For the text-containing cell, return its midpoint in (x, y) coordinate format. 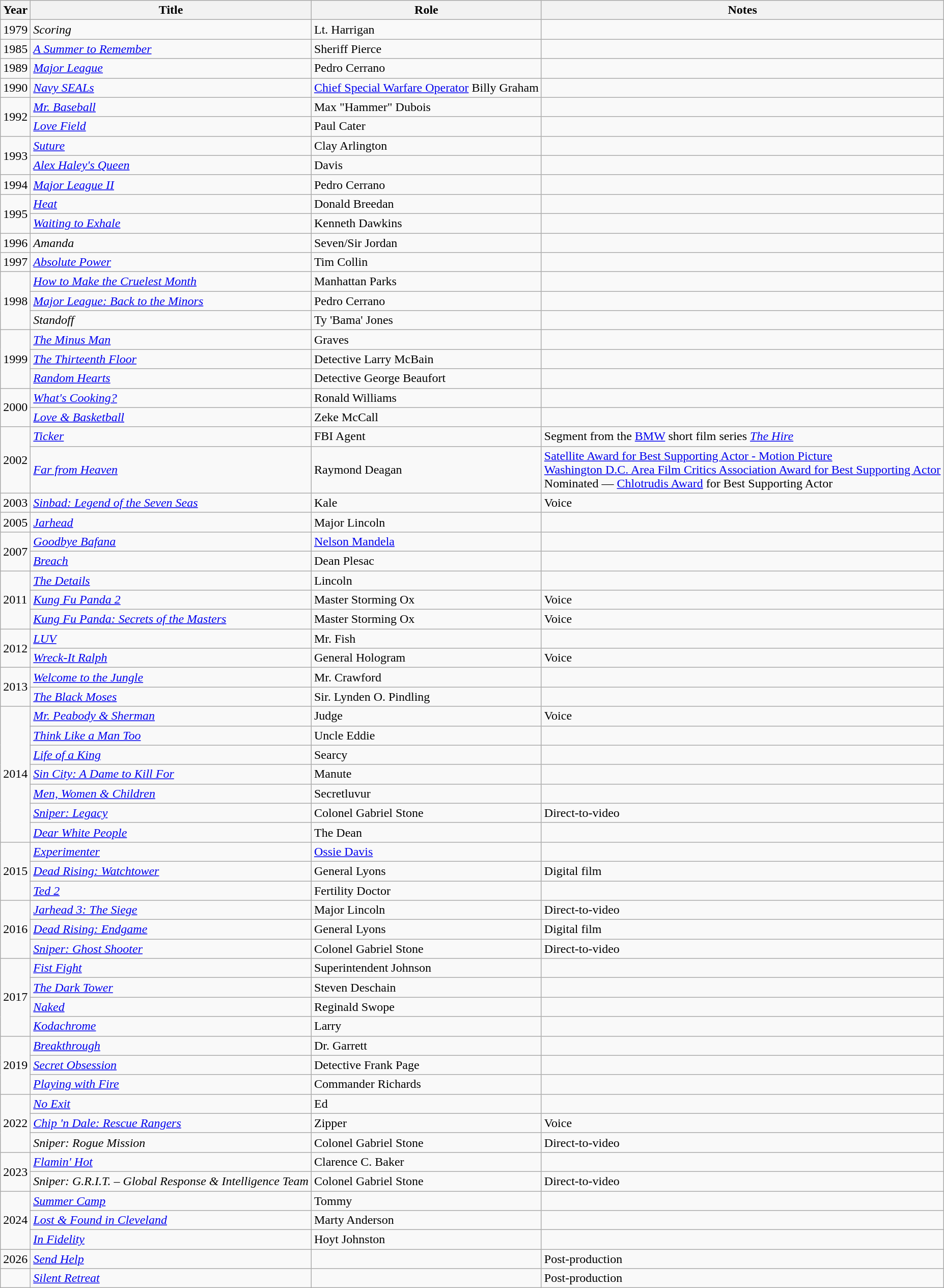
2016 (15, 929)
Zeke McCall (426, 417)
Fist Fight (171, 968)
The Black Moses (171, 697)
Major League II (171, 184)
Breach (171, 561)
1997 (15, 262)
Graves (426, 340)
Send Help (171, 1259)
Breakthrough (171, 1046)
What's Cooking? (171, 398)
Mr. Peabody & Sherman (171, 716)
Searcy (426, 755)
Silent Retreat (171, 1278)
Naked (171, 1007)
Ronald Williams (426, 398)
Detective Larry McBain (426, 359)
Kale (426, 503)
Chip 'n Dale: Rescue Rangers (171, 1123)
Sniper: G.R.I.T. – Global Response & Intelligence Team (171, 1181)
No Exit (171, 1104)
Ty 'Bama' Jones (426, 320)
Paul Cater (426, 126)
Sniper: Legacy (171, 813)
Uncle Eddie (426, 735)
Dear White People (171, 832)
Chief Special Warfare Operator Billy Graham (426, 88)
2007 (15, 551)
Reginald Swope (426, 1007)
Wreck-It Ralph (171, 658)
1992 (15, 117)
Kodachrome (171, 1026)
Secretluvur (426, 793)
1994 (15, 184)
1995 (15, 213)
Detective George Beaufort (426, 378)
Secret Obsession (171, 1065)
Love & Basketball (171, 417)
Ossie Davis (426, 852)
Flamin' Hot (171, 1162)
Year (15, 10)
Fertility Doctor (426, 891)
The Minus Man (171, 340)
Major League (171, 68)
FBI Agent (426, 436)
Kenneth Dawkins (426, 223)
LUV (171, 639)
General Hologram (426, 658)
2023 (15, 1171)
2003 (15, 503)
Max "Hammer" Dubois (426, 107)
Davis (426, 165)
Lost & Found in Cleveland (171, 1220)
Welcome to the Jungle (171, 677)
Superintendent Johnson (426, 968)
2002 (15, 460)
Navy SEALs (171, 88)
Notes (742, 10)
Segment from the BMW short film series The Hire (742, 436)
1999 (15, 359)
A Summer to Remember (171, 49)
2022 (15, 1123)
1998 (15, 301)
Kung Fu Panda: Secrets of the Masters (171, 619)
Random Hearts (171, 378)
Sir. Lynden O. Pindling (426, 697)
Mr. Baseball (171, 107)
2026 (15, 1259)
Hoyt Johnston (426, 1240)
The Thirteenth Floor (171, 359)
Nelson Mandela (426, 541)
Lt. Harrigan (426, 30)
Sinbad: Legend of the Seven Seas (171, 503)
Summer Camp (171, 1200)
Title (171, 10)
2012 (15, 648)
Standoff (171, 320)
Scoring (171, 30)
Larry (426, 1026)
Alex Haley's Queen (171, 165)
2000 (15, 407)
Dr. Garrett (426, 1046)
Lincoln (426, 580)
Goodbye Bafana (171, 541)
Sniper: Ghost Shooter (171, 949)
Dean Plesac (426, 561)
2014 (15, 774)
1990 (15, 88)
Kung Fu Panda 2 (171, 600)
Steven Deschain (426, 988)
Clarence C. Baker (426, 1162)
Ted 2 (171, 891)
Mr. Crawford (426, 677)
Life of a King (171, 755)
Sheriff Pierce (426, 49)
Role (426, 10)
Manute (426, 774)
Dead Rising: Endgame (171, 929)
Seven/Sir Jordan (426, 243)
1993 (15, 155)
Clay Arlington (426, 146)
Mr. Fish (426, 639)
Donald Breedan (426, 204)
Absolute Power (171, 262)
How to Make the Cruelest Month (171, 282)
Ed (426, 1104)
2024 (15, 1220)
Men, Women & Children (171, 793)
Far from Heaven (171, 470)
2005 (15, 522)
Jarhead 3: The Siege (171, 910)
2019 (15, 1065)
Tommy (426, 1200)
Waiting to Exhale (171, 223)
Marty Anderson (426, 1220)
1989 (15, 68)
Amanda (171, 243)
Love Field (171, 126)
2013 (15, 687)
Tim Collin (426, 262)
Judge (426, 716)
Commander Richards (426, 1084)
1985 (15, 49)
Sin City: A Dame to Kill For (171, 774)
Zipper (426, 1123)
Heat (171, 204)
Playing with Fire (171, 1084)
1996 (15, 243)
Jarhead (171, 522)
The Details (171, 580)
Suture (171, 146)
Manhattan Parks (426, 282)
Dead Rising: Watchtower (171, 871)
2011 (15, 599)
Raymond Deagan (426, 470)
Detective Frank Page (426, 1065)
Think Like a Man Too (171, 735)
Major League: Back to the Minors (171, 301)
The Dark Tower (171, 988)
Sniper: Rogue Mission (171, 1142)
In Fidelity (171, 1240)
Ticker (171, 436)
2017 (15, 997)
1979 (15, 30)
Experimenter (171, 852)
The Dean (426, 832)
2015 (15, 871)
